Extract the [x, y] coordinate from the center of the cell holding the provided text.  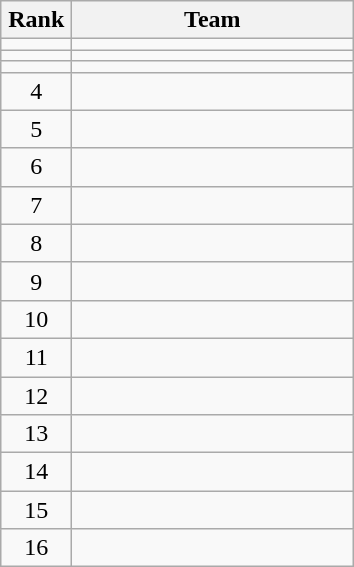
6 [36, 167]
11 [36, 357]
Rank [36, 20]
16 [36, 548]
Team [212, 20]
14 [36, 472]
7 [36, 205]
8 [36, 243]
12 [36, 395]
15 [36, 510]
10 [36, 319]
4 [36, 91]
5 [36, 129]
9 [36, 281]
13 [36, 434]
